Locate the cell with the specified text and output its [X, Y] center coordinate. 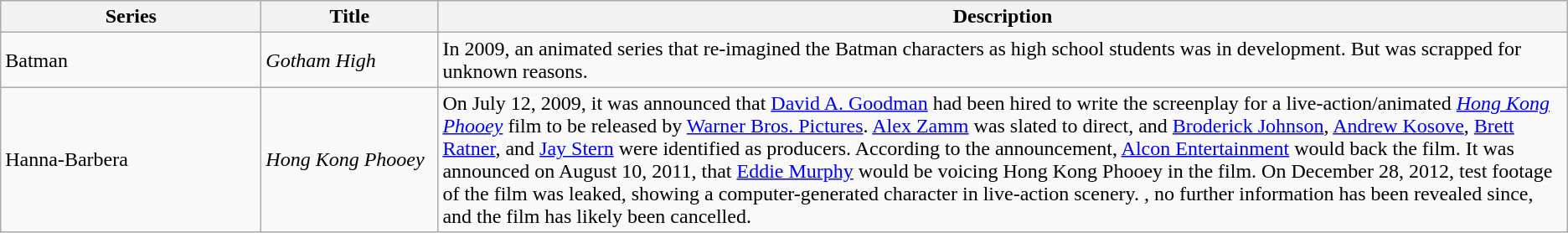
Hong Kong Phooey [350, 159]
Title [350, 17]
Description [1003, 17]
In 2009, an animated series that re-imagined the Batman characters as high school students was in development. But was scrapped for unknown reasons. [1003, 60]
Gotham High [350, 60]
Hanna-Barbera [131, 159]
Series [131, 17]
Batman [131, 60]
